Search for the cell housing the specified text and yield its (x, y) center coordinate. 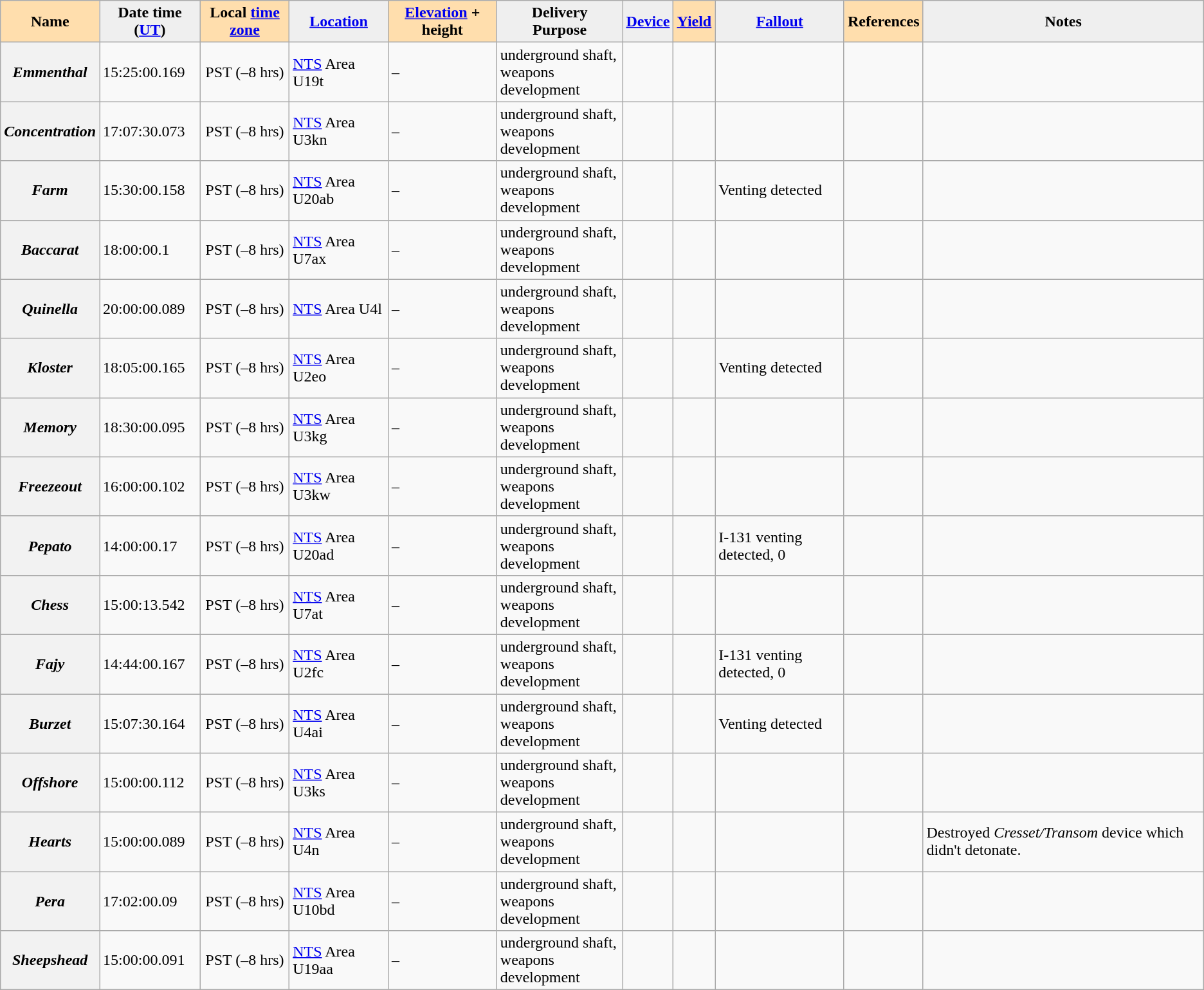
Burzet (50, 723)
NTS Area U3kn (339, 131)
Sheepshead (50, 960)
NTS Area U4l (339, 309)
Elevation + height (442, 22)
References (884, 22)
16:00:00.102 (150, 486)
NTS Area U2fc (339, 664)
15:00:00.112 (150, 783)
NTS Area U7at (339, 605)
Fajy (50, 664)
17:07:30.073 (150, 131)
NTS Area U20ad (339, 545)
NTS Area U3kw (339, 486)
Delivery Purpose (560, 22)
NTS Area U10bd (339, 901)
Concentration (50, 131)
18:05:00.165 (150, 368)
Pepato (50, 545)
17:02:00.09 (150, 901)
Chess (50, 605)
Farm (50, 190)
Kloster (50, 368)
15:00:00.089 (150, 842)
Quinella (50, 309)
Location (339, 22)
NTS Area U4n (339, 842)
15:00:00.091 (150, 960)
NTS Area U4ai (339, 723)
Pera (50, 901)
Offshore (50, 783)
Emmenthal (50, 72)
Device (648, 22)
NTS Area U3kg (339, 427)
NTS Area U7ax (339, 250)
NTS Area U20ab (339, 190)
NTS Area U3ks (339, 783)
Name (50, 22)
15:00:13.542 (150, 605)
14:44:00.167 (150, 664)
NTS Area U19t (339, 72)
15:30:00.158 (150, 190)
NTS Area U2eo (339, 368)
NTS Area U19aa (339, 960)
Yield (695, 22)
Destroyed Cresset/Transom device which didn't detonate. (1063, 842)
15:25:00.169 (150, 72)
Baccarat (50, 250)
14:00:00.17 (150, 545)
Hearts (50, 842)
20:00:00.089 (150, 309)
Local time zone (244, 22)
Freezeout (50, 486)
Date time (UT) (150, 22)
Fallout (780, 22)
Memory (50, 427)
18:00:00.1 (150, 250)
Notes (1063, 22)
18:30:00.095 (150, 427)
15:07:30.164 (150, 723)
